From the cell containing the given text, extract its center point as (x, y) coordinate. 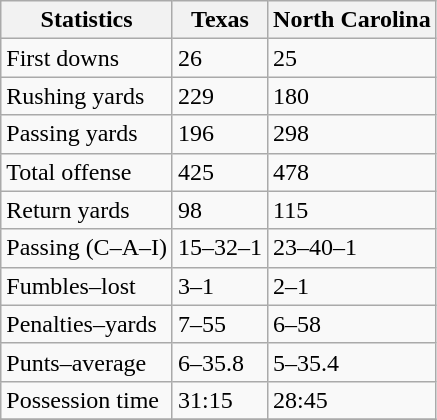
28:45 (352, 400)
115 (352, 210)
Fumbles–lost (87, 286)
Passing yards (87, 134)
425 (220, 172)
3–1 (220, 286)
5–35.4 (352, 362)
196 (220, 134)
First downs (87, 58)
180 (352, 96)
Total offense (87, 172)
6–35.8 (220, 362)
Return yards (87, 210)
Statistics (87, 20)
478 (352, 172)
Punts–average (87, 362)
15–32–1 (220, 248)
31:15 (220, 400)
North Carolina (352, 20)
2–1 (352, 286)
25 (352, 58)
229 (220, 96)
Penalties–yards (87, 324)
6–58 (352, 324)
298 (352, 134)
98 (220, 210)
7–55 (220, 324)
Passing (C–A–I) (87, 248)
Texas (220, 20)
Rushing yards (87, 96)
26 (220, 58)
23–40–1 (352, 248)
Possession time (87, 400)
